Pinpoint the cell where the given text exists, returning its [x, y] midpoint coordinate. 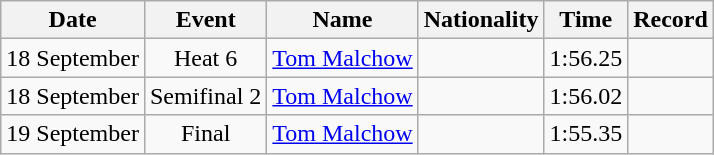
Event [205, 20]
Date [73, 20]
19 September [73, 134]
Name [342, 20]
1:56.25 [586, 58]
Nationality [481, 20]
Semifinal 2 [205, 96]
Record [671, 20]
Final [205, 134]
1:56.02 [586, 96]
1:55.35 [586, 134]
Heat 6 [205, 58]
Time [586, 20]
